Extract the [X, Y] coordinate from the center of the cell holding the provided text.  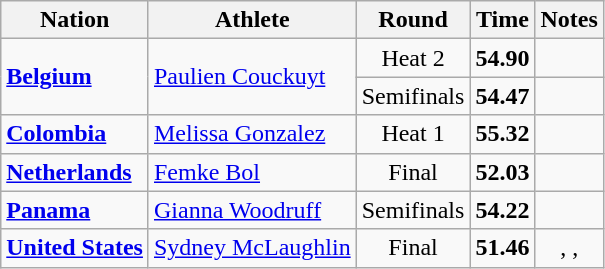
Femke Bol [252, 172]
Gianna Woodruff [252, 210]
52.03 [502, 172]
55.32 [502, 134]
Nation [75, 20]
Heat 2 [413, 58]
51.46 [502, 248]
Notes [569, 20]
54.22 [502, 210]
Melissa Gonzalez [252, 134]
Athlete [252, 20]
Heat 1 [413, 134]
Belgium [75, 77]
Paulien Couckuyt [252, 77]
Round [413, 20]
Netherlands [75, 172]
United States [75, 248]
Sydney McLaughlin [252, 248]
, , [569, 248]
54.90 [502, 58]
Colombia [75, 134]
Time [502, 20]
Panama [75, 210]
54.47 [502, 96]
